Extract the (x, y) coordinate from the center of the cell holding the provided text.  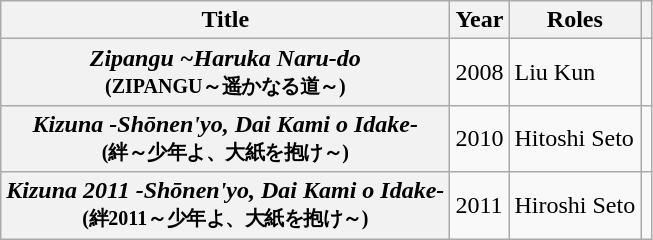
Hiroshi Seto (575, 206)
Year (480, 20)
2008 (480, 72)
2010 (480, 138)
Liu Kun (575, 72)
Roles (575, 20)
Kizuna -Shōnen'yo, Dai Kami o Idake-(絆～少年よ、大紙を抱け～) (226, 138)
Hitoshi Seto (575, 138)
Title (226, 20)
Kizuna 2011 -Shōnen'yo, Dai Kami o Idake-(絆2011～少年よ、大紙を抱け～) (226, 206)
2011 (480, 206)
Zipangu ~Haruka Naru-do(ZIPANGU～遥かなる道～) (226, 72)
